Extract the [x, y] coordinate from the center of the cell holding the provided text.  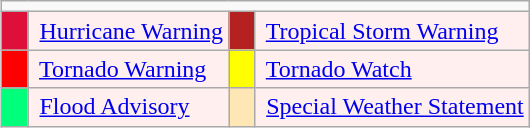
Special Weather Statement [392, 107]
Tropical Storm Warning [392, 31]
Tornado Watch [392, 69]
Tornado Warning [128, 69]
Flood Advisory [128, 107]
Hurricane Warning [128, 31]
